From the cell containing the given text, extract its center point as (X, Y) coordinate. 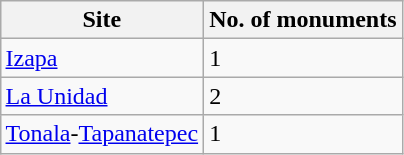
Izapa (102, 58)
Tonala-Tapanatepec (102, 134)
Site (102, 20)
No. of monuments (303, 20)
La Unidad (102, 96)
2 (303, 96)
